Locate the cell with the specified text and output its (X, Y) center coordinate. 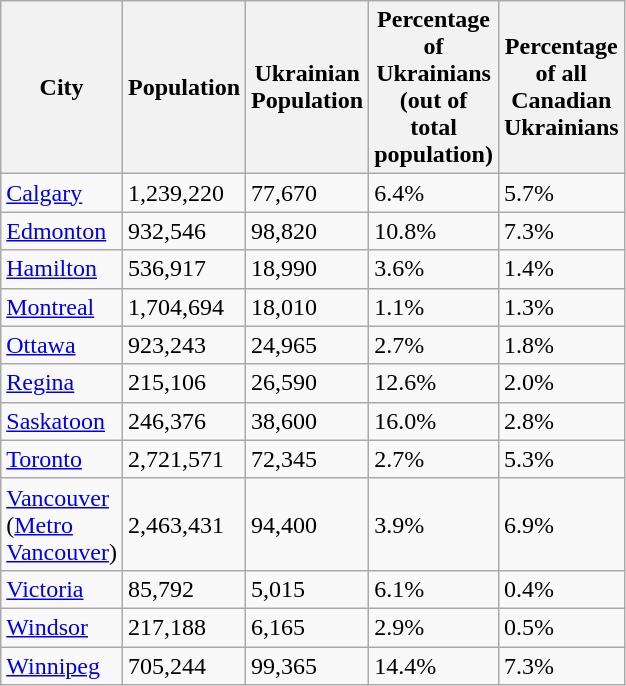
1.4% (561, 269)
932,546 (184, 231)
12.6% (434, 383)
6.9% (561, 524)
923,243 (184, 345)
5.3% (561, 459)
38,600 (308, 421)
Population (184, 88)
1,239,220 (184, 193)
536,917 (184, 269)
94,400 (308, 524)
Calgary (62, 193)
Vancouver (Metro Vancouver) (62, 524)
City (62, 88)
16.0% (434, 421)
85,792 (184, 589)
Percentage of Ukrainians(out of total population) (434, 88)
2,463,431 (184, 524)
215,106 (184, 383)
217,188 (184, 627)
Winnipeg (62, 665)
6,165 (308, 627)
24,965 (308, 345)
2.0% (561, 383)
77,670 (308, 193)
18,010 (308, 307)
Edmonton (62, 231)
5,015 (308, 589)
2.8% (561, 421)
705,244 (184, 665)
Regina (62, 383)
Toronto (62, 459)
26,590 (308, 383)
99,365 (308, 665)
1,704,694 (184, 307)
98,820 (308, 231)
1.3% (561, 307)
18,990 (308, 269)
Montreal (62, 307)
0.4% (561, 589)
Percentage of all Canadian Ukrainians (561, 88)
10.8% (434, 231)
Windsor (62, 627)
Saskatoon (62, 421)
1.8% (561, 345)
Ottawa (62, 345)
246,376 (184, 421)
72,345 (308, 459)
Victoria (62, 589)
14.4% (434, 665)
3.9% (434, 524)
2.9% (434, 627)
Ukrainian Population (308, 88)
6.4% (434, 193)
1.1% (434, 307)
3.6% (434, 269)
6.1% (434, 589)
5.7% (561, 193)
Hamilton (62, 269)
0.5% (561, 627)
2,721,571 (184, 459)
